Locate the cell with the specified text and output its (X, Y) center coordinate. 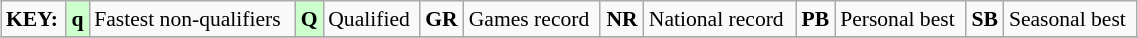
Personal best (900, 19)
Qualified (371, 19)
Games record (532, 19)
National record (720, 19)
NR (622, 19)
q (78, 19)
PB (816, 19)
Fastest non-qualifiers (192, 19)
GR (442, 19)
Seasonal best (1070, 19)
Q (309, 19)
SB (985, 19)
KEY: (34, 19)
